Pinpoint the cell where the given text exists, returning its (X, Y) midpoint coordinate. 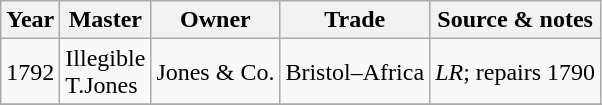
1792 (30, 72)
Source & notes (516, 20)
Year (30, 20)
Owner (216, 20)
LR; repairs 1790 (516, 72)
Jones & Co. (216, 72)
Trade (355, 20)
IllegibleT.Jones (106, 72)
Bristol–Africa (355, 72)
Master (106, 20)
